Return [x, y] of the center of cell containing provided text 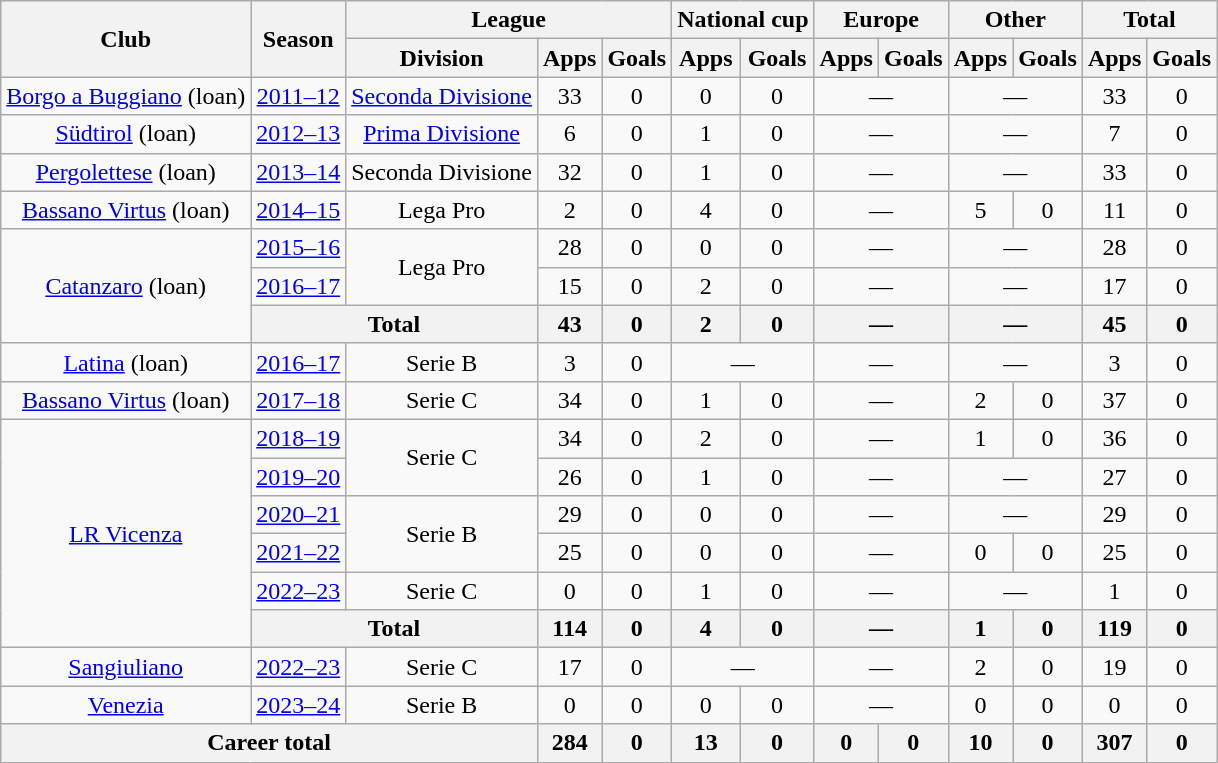
2012–13 [298, 134]
Sangiuliano [126, 667]
2015–16 [298, 248]
Club [126, 39]
Borgo a Buggiano (loan) [126, 96]
2017–18 [298, 400]
Career total [270, 743]
37 [1114, 400]
284 [569, 743]
Latina (loan) [126, 362]
2023–24 [298, 705]
Südtirol (loan) [126, 134]
2014–15 [298, 210]
32 [569, 172]
119 [1114, 629]
27 [1114, 477]
7 [1114, 134]
26 [569, 477]
2013–14 [298, 172]
LR Vicenza [126, 533]
45 [1114, 324]
11 [1114, 210]
36 [1114, 438]
Europe [881, 20]
2020–21 [298, 515]
10 [980, 743]
6 [569, 134]
National cup [743, 20]
13 [706, 743]
Season [298, 39]
Catanzaro (loan) [126, 286]
Pergolettese (loan) [126, 172]
Division [442, 58]
Venezia [126, 705]
2018–19 [298, 438]
Other [1015, 20]
43 [569, 324]
19 [1114, 667]
307 [1114, 743]
Prima Divisione [442, 134]
5 [980, 210]
2011–12 [298, 96]
2021–22 [298, 553]
League [509, 20]
15 [569, 286]
114 [569, 629]
2019–20 [298, 477]
